For the text-containing cell, return its midpoint in (X, Y) coordinate format. 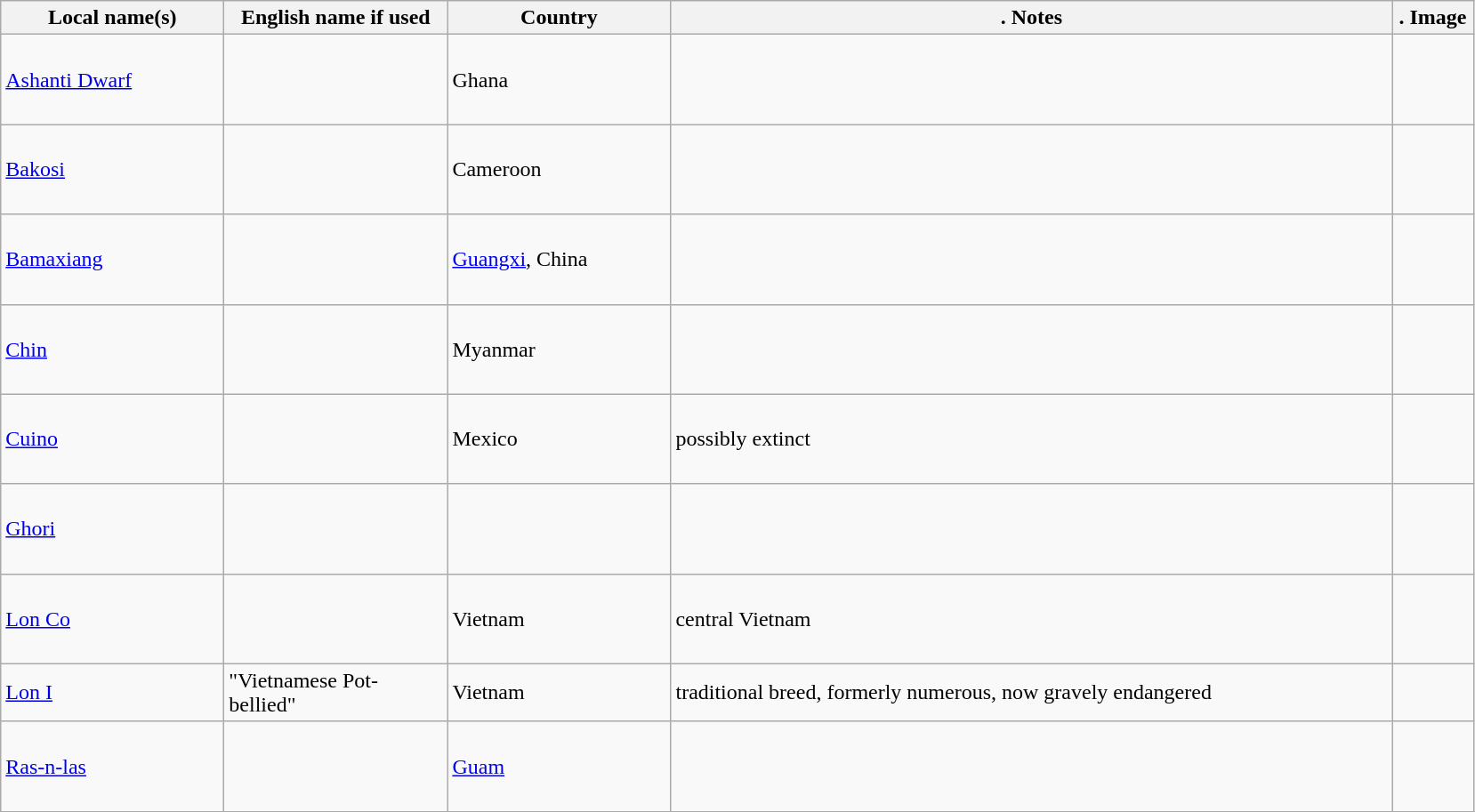
traditional breed, formerly numerous, now gravely endangered (1032, 692)
Bamaxiang (112, 260)
Local name(s) (112, 18)
"Vietnamese Pot-bellied" (336, 692)
possibly extinct (1032, 439)
English name if used (336, 18)
. Notes (1032, 18)
Country (559, 18)
Cameroon (559, 169)
Cuino (112, 439)
. Image (1432, 18)
Ashanti Dwarf (112, 80)
Ghori (112, 528)
Chin (112, 349)
Lon I (112, 692)
Lon Co (112, 619)
Myanmar (559, 349)
Bakosi (112, 169)
Ras-n-las (112, 767)
Ghana (559, 80)
Mexico (559, 439)
Guam (559, 767)
central Vietnam (1032, 619)
Guangxi, China (559, 260)
